From the cell containing the given text, extract its center point as [X, Y] coordinate. 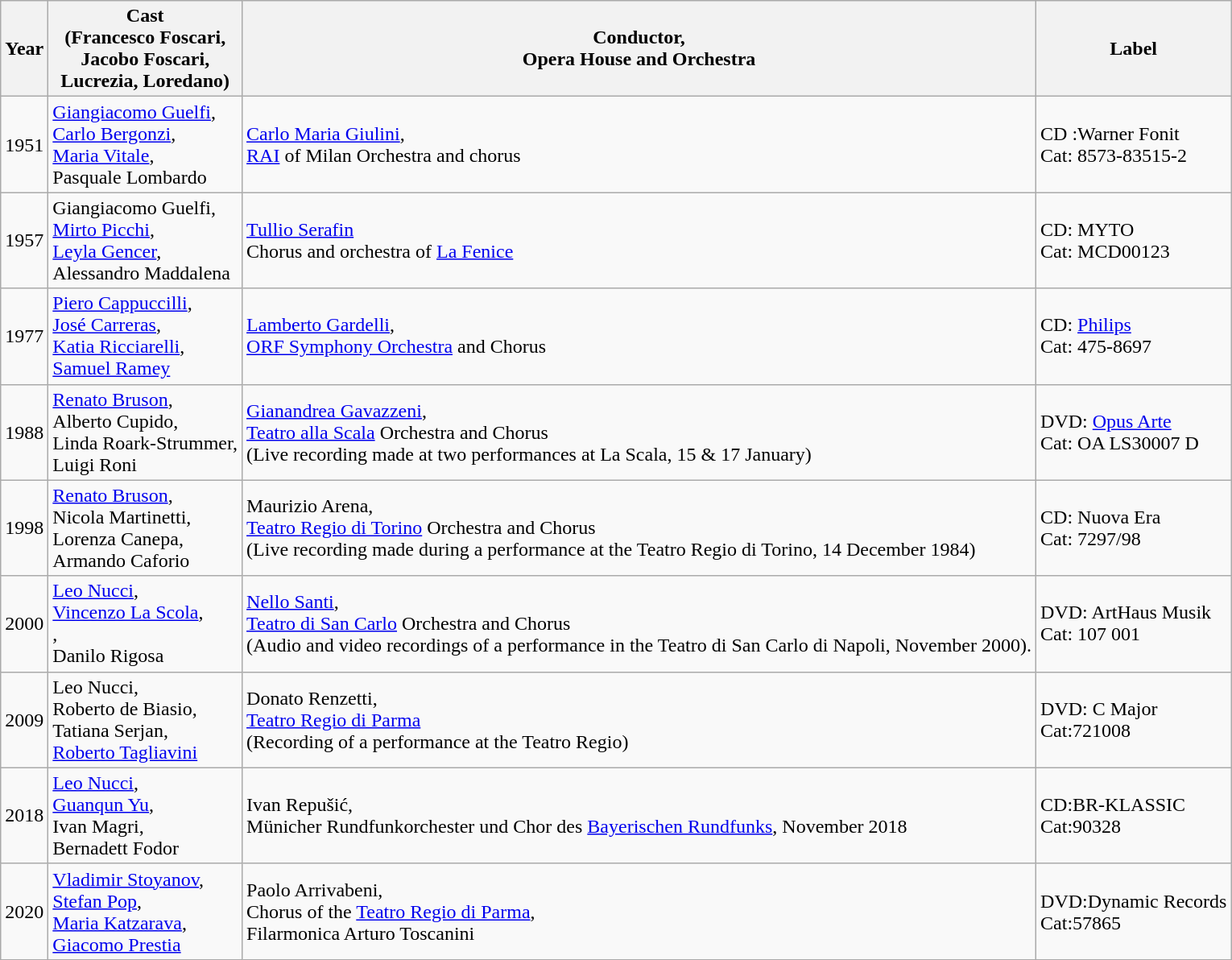
DVD: Opus ArteCat: OA LS30007 D [1134, 432]
1998 [24, 528]
Giangiacomo Guelfi,Mirto Picchi,Leyla Gencer,Alessandro Maddalena [145, 240]
Renato Bruson,Nicola Martinetti,Lorenza Canepa,Armando Caforio [145, 528]
Vladimir Stoyanov,Stefan Pop, Maria Katzarava,Giacomo Prestia [145, 912]
Leo Nucci,Roberto de Biasio,Tatiana Serjan,Roberto Tagliavini [145, 720]
Gianandrea Gavazzeni,Teatro alla Scala Orchestra and Chorus(Live recording made at two performances at La Scala, 15 & 17 January) [639, 432]
CD:BR-KLASSICCat:90328 [1134, 815]
DVD:Dynamic Records Cat:57865 [1134, 912]
Tullio SerafinChorus and orchestra of La Fenice [639, 240]
Carlo Maria Giulini,RAI of Milan Orchestra and chorus [639, 145]
Leo Nucci,Vincenzo La Scola,,Danilo Rigosa [145, 623]
Cast(Francesco Foscari,Jacobo Foscari, Lucrezia, Loredano) [145, 48]
Paolo Arrivabeni, Chorus of the Teatro Regio di Parma,Filarmonica Arturo Toscanini [639, 912]
Ivan Repušić,Münicher Rundfunkorchester und Chor des Bayerischen Rundfunks, November 2018 [639, 815]
CD: Nuova EraCat: 7297/98 [1134, 528]
1951 [24, 145]
DVD: ArtHaus MusikCat: 107 001 [1134, 623]
Donato Renzetti,Teatro Regio di Parma(Recording of a performance at the Teatro Regio) [639, 720]
2000 [24, 623]
1977 [24, 337]
Lamberto Gardelli,ORF Symphony Orchestra and Chorus [639, 337]
1988 [24, 432]
DVD: C MajorCat:721008 [1134, 720]
2020 [24, 912]
CD :Warner FonitCat: 8573-83515-2 [1134, 145]
Renato Bruson,Alberto Cupido,Linda Roark-Strummer,Luigi Roni [145, 432]
2018 [24, 815]
1957 [24, 240]
Maurizio Arena,Teatro Regio di Torino Orchestra and Chorus(Live recording made during a performance at the Teatro Regio di Torino, 14 December 1984) [639, 528]
Conductor,Opera House and Orchestra [639, 48]
Leo Nucci,Guanqun Yu,Ivan Magri,Bernadett Fodor [145, 815]
CD: PhilipsCat: 475-8697 [1134, 337]
CD: MYTOCat: MCD00123 [1134, 240]
Year [24, 48]
Giangiacomo Guelfi,Carlo Bergonzi,Maria Vitale,Pasquale Lombardo [145, 145]
2009 [24, 720]
Label [1134, 48]
Piero Cappuccilli,José Carreras,Katia Ricciarelli, Samuel Ramey [145, 337]
